Capture the cell that displays the provided text and extract its [X, Y] central coordinate. 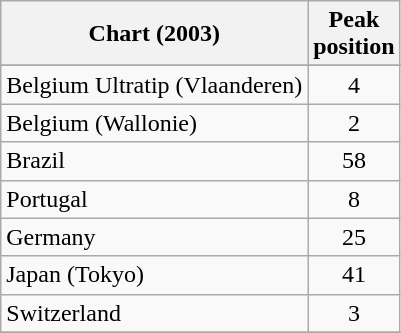
Chart (2003) [154, 34]
25 [354, 237]
4 [354, 85]
Portugal [154, 199]
58 [354, 161]
Peakposition [354, 34]
41 [354, 275]
Brazil [154, 161]
Japan (Tokyo) [154, 275]
Belgium Ultratip (Vlaanderen) [154, 85]
Germany [154, 237]
Belgium (Wallonie) [154, 123]
2 [354, 123]
8 [354, 199]
Switzerland [154, 313]
3 [354, 313]
